Identify which cell holds the provided text, then report its [x, y] central coordinate. 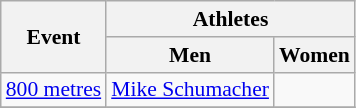
Mike Schumacher [190, 90]
Event [54, 36]
Men [190, 55]
Athletes [230, 19]
800 metres [54, 90]
Women [314, 55]
